From the cell containing the given text, extract its center point as (x, y) coordinate. 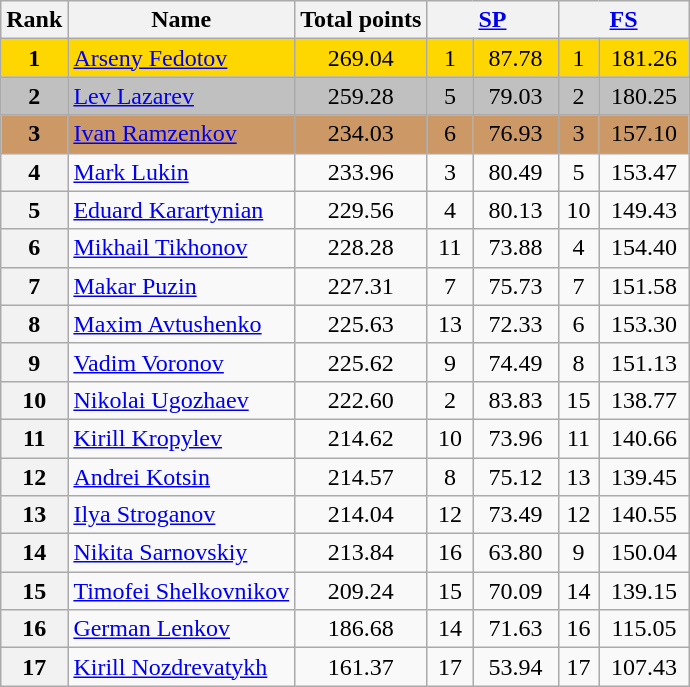
214.04 (361, 515)
Makar Puzin (182, 286)
Vadim Voronov (182, 362)
225.62 (361, 362)
Nikita Sarnovskiy (182, 553)
214.62 (361, 438)
83.83 (516, 400)
140.66 (644, 438)
87.78 (516, 58)
180.25 (644, 96)
Ivan Ramzenkov (182, 134)
234.03 (361, 134)
138.77 (644, 400)
107.43 (644, 667)
140.55 (644, 515)
161.37 (361, 667)
75.12 (516, 477)
76.93 (516, 134)
73.49 (516, 515)
80.13 (516, 210)
Total points (361, 20)
73.96 (516, 438)
German Lenkov (182, 629)
Rank (34, 20)
214.57 (361, 477)
225.63 (361, 324)
154.40 (644, 248)
SP (492, 20)
80.49 (516, 172)
149.43 (644, 210)
222.60 (361, 400)
139.45 (644, 477)
Mikhail Tikhonov (182, 248)
115.05 (644, 629)
Maxim Avtushenko (182, 324)
157.10 (644, 134)
Arseny Fedotov (182, 58)
Nikolai Ugozhaev (182, 400)
Kirill Nozdrevatykh (182, 667)
70.09 (516, 591)
53.94 (516, 667)
Andrei Kotsin (182, 477)
228.28 (361, 248)
151.58 (644, 286)
181.26 (644, 58)
72.33 (516, 324)
73.88 (516, 248)
Ilya Stroganov (182, 515)
Timofei Shelkovnikov (182, 591)
Name (182, 20)
150.04 (644, 553)
259.28 (361, 96)
209.24 (361, 591)
153.30 (644, 324)
Lev Lazarev (182, 96)
269.04 (361, 58)
75.73 (516, 286)
79.03 (516, 96)
FS (624, 20)
186.68 (361, 629)
233.96 (361, 172)
213.84 (361, 553)
151.13 (644, 362)
Kirill Kropylev (182, 438)
71.63 (516, 629)
227.31 (361, 286)
63.80 (516, 553)
74.49 (516, 362)
Eduard Karartynian (182, 210)
153.47 (644, 172)
229.56 (361, 210)
139.15 (644, 591)
Mark Lukin (182, 172)
